From the cell containing the given text, extract its center point as (x, y) coordinate. 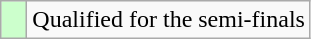
Qualified for the semi-finals (169, 20)
